Capture the cell that displays the provided text and extract its [X, Y] central coordinate. 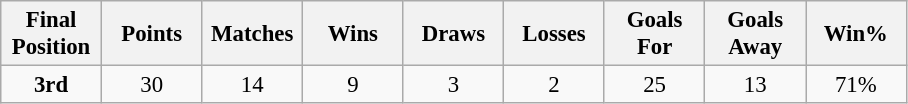
Goals Away [756, 34]
25 [654, 85]
71% [856, 85]
9 [354, 85]
Points [152, 34]
Final Position [52, 34]
Win% [856, 34]
3 [454, 85]
2 [554, 85]
Wins [354, 34]
Draws [454, 34]
14 [252, 85]
3rd [52, 85]
Goals For [654, 34]
30 [152, 85]
13 [756, 85]
Losses [554, 34]
Matches [252, 34]
